From the cell containing the given text, extract its center point as (X, Y) coordinate. 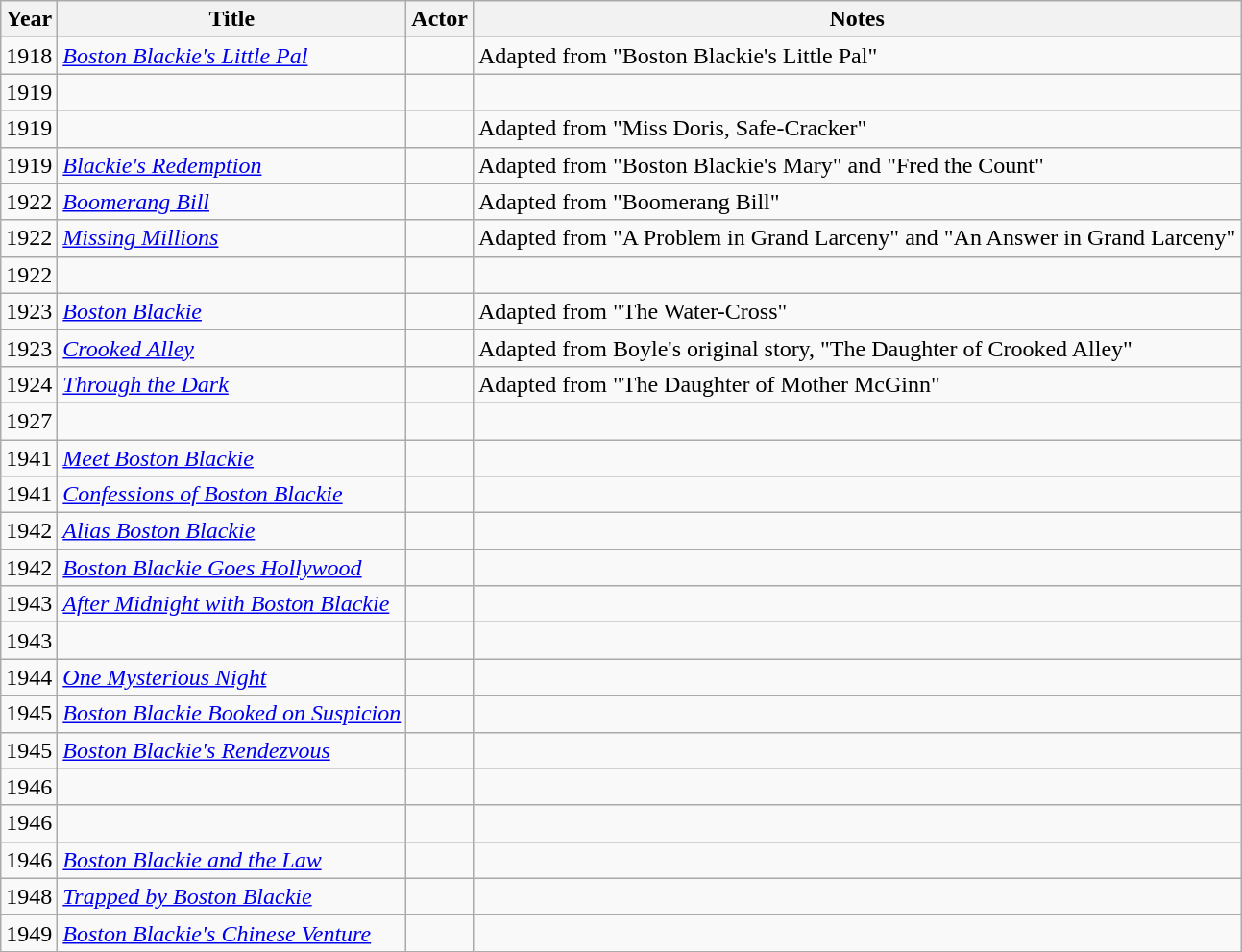
1924 (29, 384)
Adapted from "A Problem in Grand Larceny" and "An Answer in Grand Larceny" (857, 238)
Boston Blackie Goes Hollywood (232, 568)
Adapted from "Boston Blackie's Mary" and "Fred the Count" (857, 165)
Boomerang Bill (232, 202)
Adapted from Boyle's original story, "The Daughter of Crooked Alley" (857, 348)
Trapped by Boston Blackie (232, 896)
Boston Blackie and the Law (232, 860)
Boston Blackie's Rendezvous (232, 750)
1944 (29, 677)
Through the Dark (232, 384)
After Midnight with Boston Blackie (232, 604)
1927 (29, 421)
Adapted from "The Daughter of Mother McGinn" (857, 384)
1949 (29, 933)
Boston Blackie Booked on Suspicion (232, 714)
1948 (29, 896)
Crooked Alley (232, 348)
Adapted from "Boomerang Bill" (857, 202)
Boston Blackie (232, 311)
Adapted from "Boston Blackie's Little Pal" (857, 56)
Confessions of Boston Blackie (232, 495)
Adapted from "The Water-Cross" (857, 311)
Blackie's Redemption (232, 165)
Year (29, 19)
Meet Boston Blackie (232, 458)
Boston Blackie's Chinese Venture (232, 933)
Adapted from "Miss Doris, Safe-Cracker" (857, 129)
Notes (857, 19)
1918 (29, 56)
Missing Millions (232, 238)
One Mysterious Night (232, 677)
Actor (440, 19)
Title (232, 19)
Alias Boston Blackie (232, 531)
Boston Blackie's Little Pal (232, 56)
